Determine the [X, Y] coordinate at the center of the cell enclosing the given text.  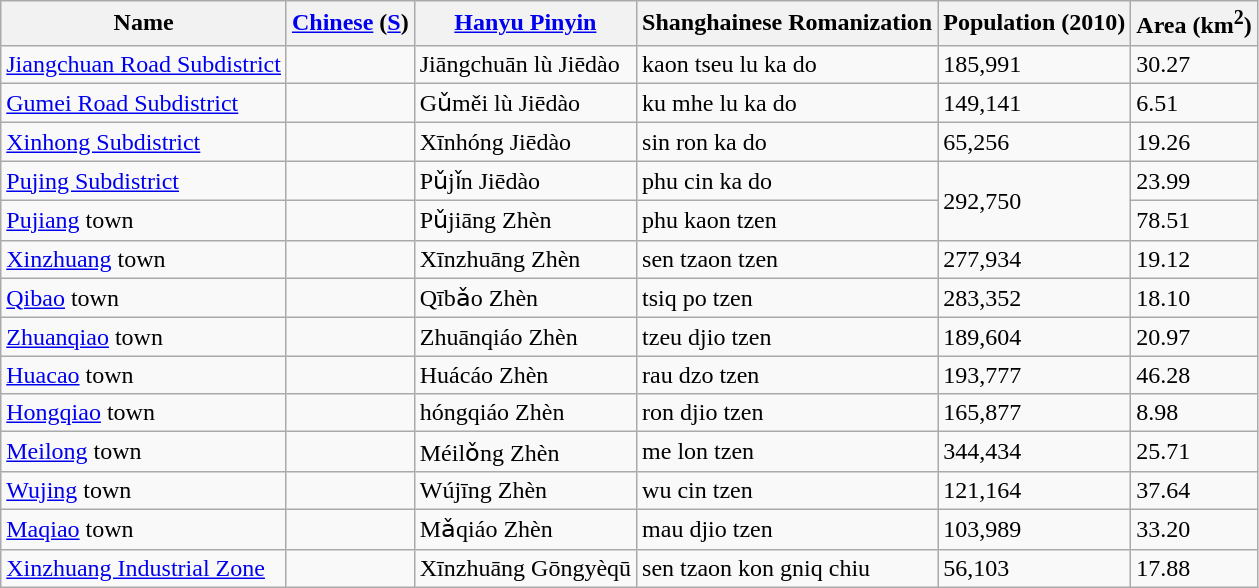
283,352 [1034, 298]
19.12 [1194, 259]
121,164 [1034, 490]
19.26 [1194, 142]
Xinzhuang town [144, 259]
17.88 [1194, 568]
Qibao town [144, 298]
Hanyu Pinyin [525, 24]
46.28 [1194, 375]
Pǔjǐn Jiēdào [525, 181]
Xinhong Subdistrict [144, 142]
Jiangchuan Road Subdistrict [144, 64]
Zhuanqiao town [144, 337]
Xīnhóng Jiēdào [525, 142]
65,256 [1034, 142]
Shanghainese Romanization [788, 24]
Huacao town [144, 375]
Wújīng Zhèn [525, 490]
189,604 [1034, 337]
18.10 [1194, 298]
ku mhe lu ka do [788, 103]
Méilǒng Zhèn [525, 452]
37.64 [1194, 490]
292,750 [1034, 200]
33.20 [1194, 530]
Jiāngchuān lù Jiēdào [525, 64]
56,103 [1034, 568]
tsiq po tzen [788, 298]
Zhuānqiáo Zhèn [525, 337]
Mǎqiáo Zhèn [525, 530]
sen tzaon tzen [788, 259]
20.97 [1194, 337]
185,991 [1034, 64]
Huácáo Zhèn [525, 375]
6.51 [1194, 103]
kaon tseu lu ka do [788, 64]
23.99 [1194, 181]
Area (km2) [1194, 24]
phu kaon tzen [788, 221]
Maqiao town [144, 530]
Population (2010) [1034, 24]
wu cin tzen [788, 490]
hóngqiáo Zhèn [525, 413]
103,989 [1034, 530]
Pujing Subdistrict [144, 181]
Xīnzhuāng Zhèn [525, 259]
rau dzo tzen [788, 375]
Pǔjiāng Zhèn [525, 221]
8.98 [1194, 413]
193,777 [1034, 375]
Hongqiao town [144, 413]
sen tzaon kon gniq chiu [788, 568]
Wujing town [144, 490]
Gǔměi lù Jiēdào [525, 103]
Xinzhuang Industrial Zone [144, 568]
Qībǎo Zhèn [525, 298]
149,141 [1034, 103]
Chinese (S) [350, 24]
Meilong town [144, 452]
Name [144, 24]
Gumei Road Subdistrict [144, 103]
Xīnzhuāng Gōngyèqū [525, 568]
78.51 [1194, 221]
277,934 [1034, 259]
phu cin ka do [788, 181]
30.27 [1194, 64]
Pujiang town [144, 221]
165,877 [1034, 413]
sin ron ka do [788, 142]
ron djio tzen [788, 413]
344,434 [1034, 452]
tzeu djio tzen [788, 337]
mau djio tzen [788, 530]
25.71 [1194, 452]
me lon tzen [788, 452]
